Extract the [x, y] coordinate from the center of the cell holding the provided text.  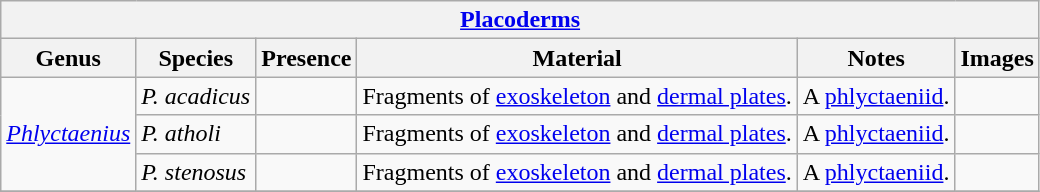
Material [577, 58]
Phlyctaenius [68, 134]
P. stenosus [196, 172]
P. acadicus [196, 96]
Species [196, 58]
Presence [306, 58]
Images [997, 58]
Notes [876, 58]
P. atholi [196, 134]
Placoderms [520, 20]
Genus [68, 58]
